Pinpoint the cell where the given text exists, returning its [x, y] midpoint coordinate. 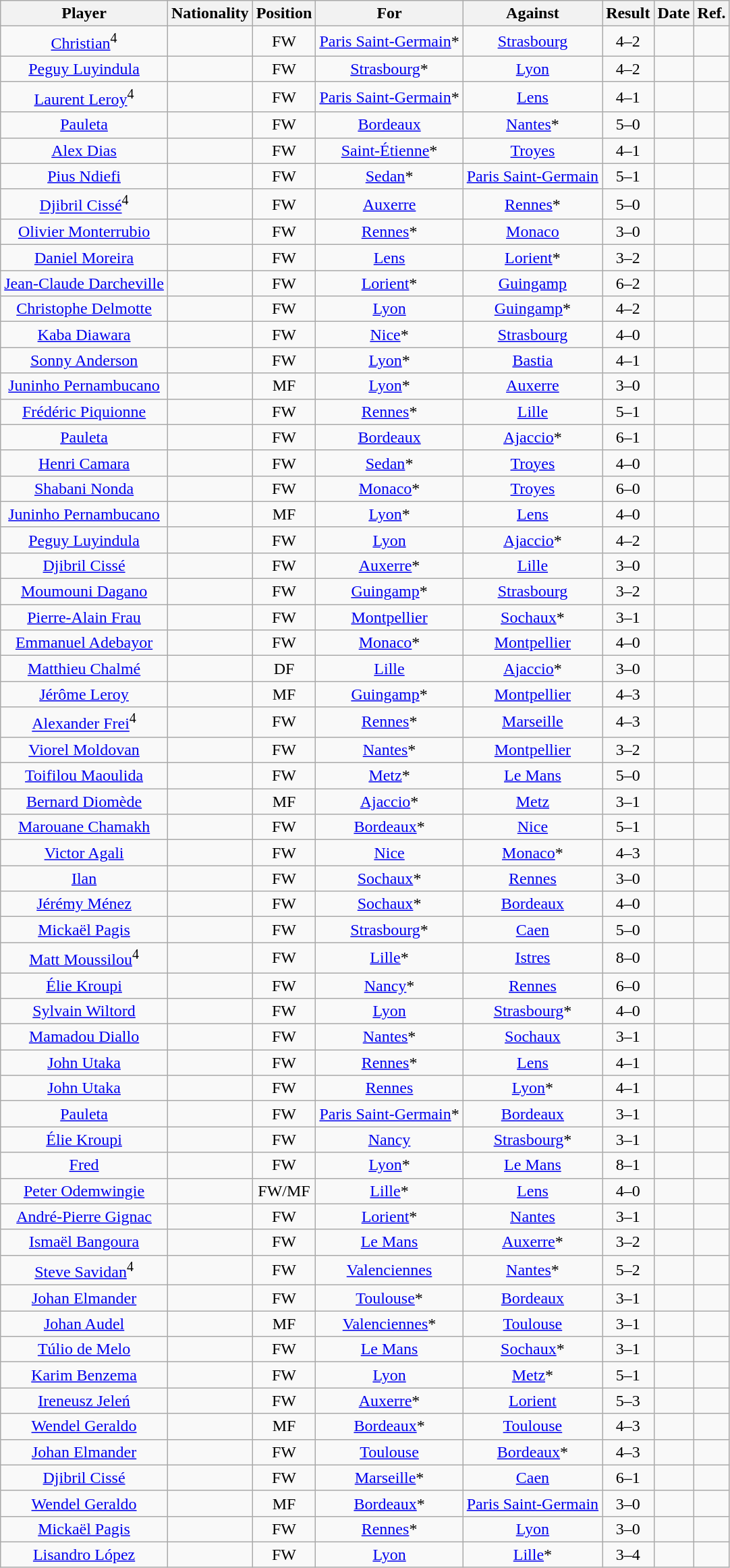
Fred [84, 1165]
Jean-Claude Darcheville [84, 283]
Guingamp [532, 283]
Toulouse* [389, 1298]
Marouane Chamakh [84, 827]
Matt Moussilou4 [84, 958]
Christian4 [84, 42]
5–3 [628, 1401]
Marseille* [389, 1478]
Peter Odemwingie [84, 1191]
Shabani Nonda [84, 488]
Jérémy Ménez [84, 904]
Saint-Étienne* [389, 150]
Henri Camara [84, 463]
Date [673, 13]
Túlio de Melo [84, 1349]
Lorient [532, 1401]
Nice* [389, 335]
Karim Benzema [84, 1375]
Alex Dias [84, 150]
Position [284, 13]
Emmanuel Adebayor [84, 643]
Steve Savidan4 [84, 1270]
Ireneusz Jeleń [84, 1401]
Ref. [711, 13]
Laurent Leroy4 [84, 97]
Istres [532, 958]
Jérôme Leroy [84, 694]
Ilan [84, 878]
Valenciennes [389, 1270]
FW/MF [284, 1191]
Djibril Cissé4 [84, 204]
Victor Agali [84, 853]
Moumouni Dagano [84, 592]
8–1 [628, 1165]
Monaco [532, 232]
Johan Audel [84, 1324]
Metz [532, 802]
For [389, 13]
Nationality [210, 13]
Valenciennes* [389, 1324]
DF [284, 669]
Viorel Moldovan [84, 750]
Nancy* [389, 986]
Nantes [532, 1216]
Sochaux [532, 1037]
Ismaël Bangoura [84, 1242]
Toifilou Maoulida [84, 776]
Kaba Diawara [84, 335]
6–2 [628, 283]
Olivier Monterrubio [84, 232]
Christophe Delmotte [84, 309]
Daniel Moreira [84, 258]
Lisandro López [84, 1555]
Marseille [532, 722]
Nancy [389, 1140]
Matthieu Chalmé [84, 669]
Player [84, 13]
André-Pierre Gignac [84, 1216]
5–2 [628, 1270]
Alexander Frei4 [84, 722]
Sylvain Wiltord [84, 1011]
Result [628, 13]
Bernard Diomède [84, 802]
Against [532, 13]
Bastia [532, 360]
Frédéric Piquionne [84, 412]
Mamadou Diallo [84, 1037]
Pierre-Alain Frau [84, 617]
Sonny Anderson [84, 360]
8–0 [628, 958]
Pius Ndiefi [84, 176]
3–4 [628, 1555]
